Capture the cell that displays the provided text and extract its [X, Y] central coordinate. 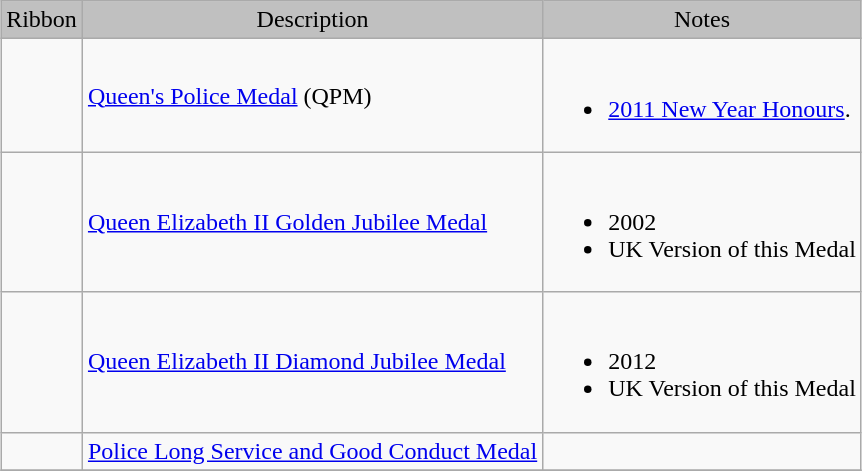
Ribbon [42, 20]
Police Long Service and Good Conduct Medal [312, 451]
Queen Elizabeth II Diamond Jubilee Medal [312, 362]
2012UK Version of this Medal [702, 362]
Queen's Police Medal (QPM) [312, 96]
2002UK Version of this Medal [702, 222]
Queen Elizabeth II Golden Jubilee Medal [312, 222]
2011 New Year Honours. [702, 96]
Description [312, 20]
Notes [702, 20]
